Capture the cell that displays the provided text and extract its (x, y) central coordinate. 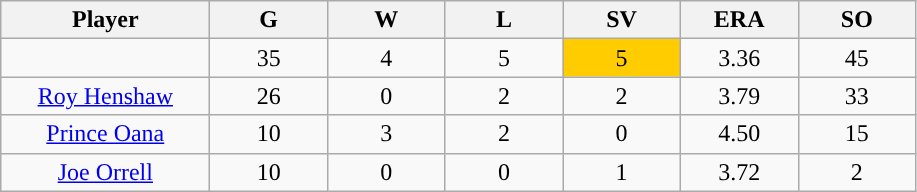
33 (857, 96)
3.79 (739, 96)
SO (857, 20)
3 (386, 134)
ERA (739, 20)
26 (269, 96)
Prince Oana (106, 134)
45 (857, 58)
1 (622, 172)
Roy Henshaw (106, 96)
L (504, 20)
G (269, 20)
15 (857, 134)
3.72 (739, 172)
W (386, 20)
4.50 (739, 134)
35 (269, 58)
Player (106, 20)
4 (386, 58)
3.36 (739, 58)
Joe Orrell (106, 172)
SV (622, 20)
